Pinpoint the cell where the given text exists, returning its (x, y) midpoint coordinate. 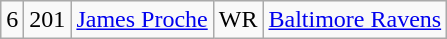
6 (12, 20)
Baltimore Ravens (355, 20)
WR (238, 20)
201 (48, 20)
James Proche (142, 20)
